Pinpoint the cell where the given text exists, returning its (X, Y) midpoint coordinate. 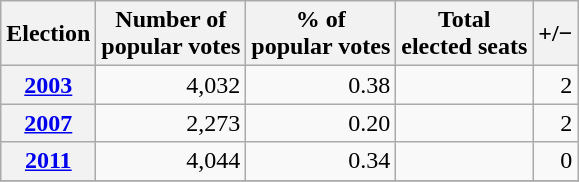
Totalelected seats (464, 34)
Number ofpopular votes (171, 34)
0 (556, 161)
2,273 (171, 123)
2007 (48, 123)
2011 (48, 161)
% ofpopular votes (321, 34)
4,044 (171, 161)
0.38 (321, 85)
0.34 (321, 161)
Election (48, 34)
0.20 (321, 123)
4,032 (171, 85)
2003 (48, 85)
+/− (556, 34)
